Return the [X, Y] coordinate for the center point of the cell that contains the specified text.  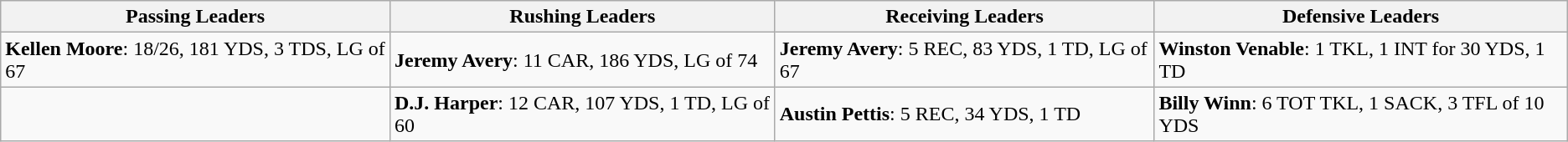
Jeremy Avery: 11 CAR, 186 YDS, LG of 74 [582, 60]
Rushing Leaders [582, 17]
Jeremy Avery: 5 REC, 83 YDS, 1 TD, LG of 67 [965, 60]
Defensive Leaders [1360, 17]
Kellen Moore: 18/26, 181 YDS, 3 TDS, LG of 67 [196, 60]
Passing Leaders [196, 17]
D.J. Harper: 12 CAR, 107 YDS, 1 TD, LG of 60 [582, 114]
Austin Pettis: 5 REC, 34 YDS, 1 TD [965, 114]
Billy Winn: 6 TOT TKL, 1 SACK, 3 TFL of 10 YDS [1360, 114]
Winston Venable: 1 TKL, 1 INT for 30 YDS, 1 TD [1360, 60]
Receiving Leaders [965, 17]
